From the cell containing the given text, extract its center point as [X, Y] coordinate. 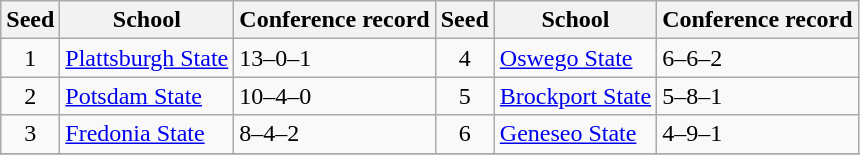
Brockport State [575, 96]
13–0–1 [334, 58]
8–4–2 [334, 134]
5–8–1 [758, 96]
10–4–0 [334, 96]
3 [30, 134]
Geneseo State [575, 134]
4–9–1 [758, 134]
Oswego State [575, 58]
1 [30, 58]
Plattsburgh State [147, 58]
Fredonia State [147, 134]
5 [464, 96]
6 [464, 134]
Potsdam State [147, 96]
2 [30, 96]
6–6–2 [758, 58]
4 [464, 58]
